Return [x, y] of the center of cell containing provided text 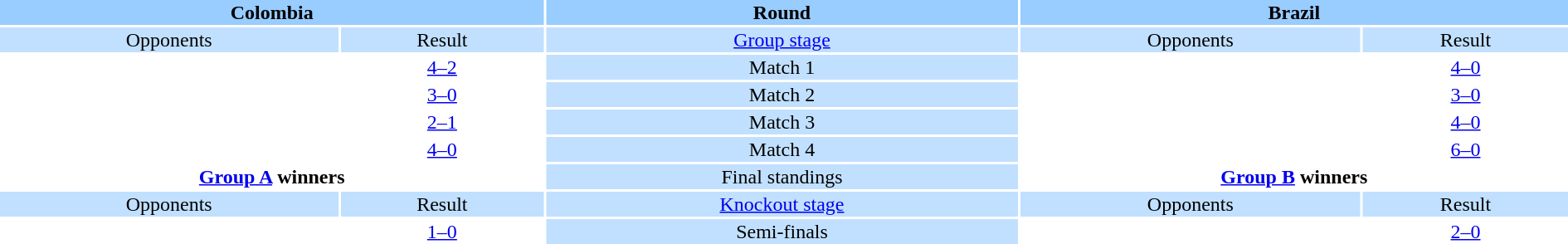
Final standings [782, 177]
Colombia [272, 12]
Knockout stage [782, 204]
2–1 [441, 122]
Round [782, 12]
Match 1 [782, 67]
Brazil [1294, 12]
Group A winners [272, 177]
Match 3 [782, 122]
Group B winners [1294, 177]
1–0 [441, 232]
Match 2 [782, 95]
6–0 [1465, 149]
Group stage [782, 40]
Match 4 [782, 149]
Semi-finals [782, 232]
2–0 [1465, 232]
4–2 [441, 67]
